Capture the cell that displays the provided text and extract its [x, y] central coordinate. 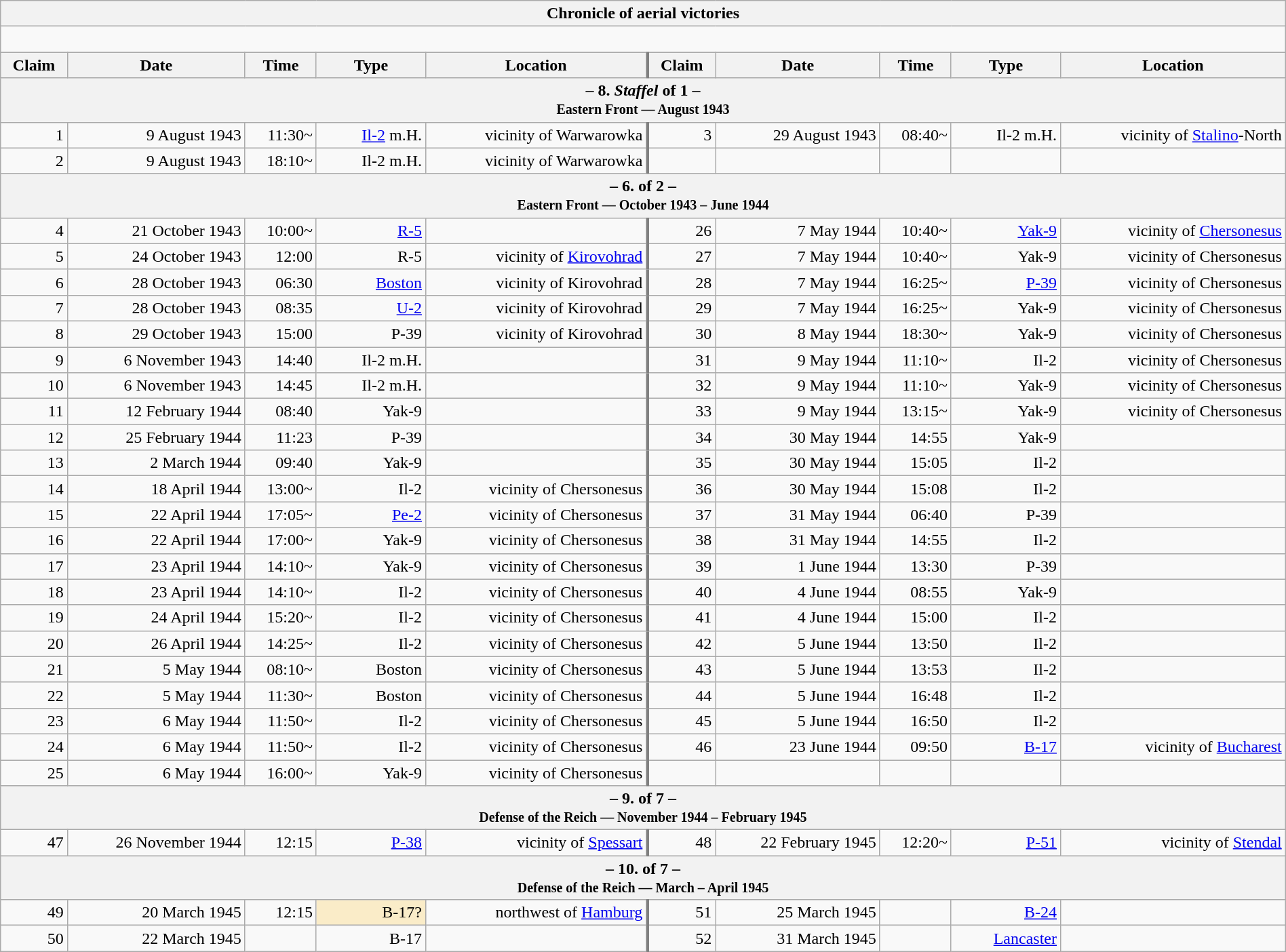
30 [681, 334]
23 June 1944 [798, 747]
26 April 1944 [156, 643]
18:30~ [916, 334]
22 [34, 695]
39 [681, 566]
13:15~ [916, 412]
8 [34, 334]
20 [34, 643]
5 [34, 256]
– 9. of 7 –Defense of the Reich — November 1944 – February 1945 [643, 808]
2 March 1944 [156, 463]
Lancaster [1005, 938]
32 [681, 386]
U-2 [370, 308]
16:00~ [281, 772]
6 [34, 282]
49 [34, 913]
33 [681, 412]
31 March 1945 [798, 938]
12:00 [281, 256]
25 February 1944 [156, 437]
P-51 [1005, 843]
1 June 1944 [798, 566]
B-17? [370, 913]
35 [681, 463]
25 March 1945 [798, 913]
3 [681, 135]
11 [34, 412]
23 [34, 721]
12 [34, 437]
13:50 [916, 643]
16:50 [916, 721]
15:20~ [281, 618]
06:30 [281, 282]
08:35 [281, 308]
31 [681, 360]
17:00~ [281, 540]
– 8. Staffel of 1 –Eastern Front — August 1943 [643, 100]
24 April 1944 [156, 618]
vicinity of Stendal [1173, 843]
16 [34, 540]
16:48 [916, 695]
P-38 [370, 843]
9 [34, 360]
Chronicle of aerial victories [643, 14]
52 [681, 938]
51 [681, 913]
37 [681, 515]
28 [681, 282]
14:45 [281, 386]
12 February 1944 [156, 412]
13:53 [916, 669]
vicinity of Bucharest [1173, 747]
4 [34, 231]
06:40 [916, 515]
13:30 [916, 566]
26 November 1944 [156, 843]
45 [681, 721]
08:55 [916, 592]
17:05~ [281, 515]
46 [681, 747]
21 October 1943 [156, 231]
10:00~ [281, 231]
8 May 1944 [798, 334]
14:40 [281, 360]
– 6. of 2 –Eastern Front — October 1943 – June 1944 [643, 195]
08:40~ [916, 135]
vicinity of Stalino-North [1173, 135]
17 [34, 566]
15:08 [916, 489]
34 [681, 437]
18 April 1944 [156, 489]
20 March 1945 [156, 913]
21 [34, 669]
18 [34, 592]
08:40 [281, 412]
1 [34, 135]
22 March 1945 [156, 938]
36 [681, 489]
14 [34, 489]
48 [681, 843]
14:25~ [281, 643]
47 [34, 843]
15:05 [916, 463]
40 [681, 592]
29 October 1943 [156, 334]
22 February 1945 [798, 843]
25 [34, 772]
50 [34, 938]
09:40 [281, 463]
19 [34, 618]
24 [34, 747]
18:10~ [281, 161]
38 [681, 540]
29 August 1943 [798, 135]
2 [34, 161]
northwest of Hamburg [537, 913]
15 [34, 515]
11:23 [281, 437]
43 [681, 669]
B-24 [1005, 913]
– 10. of 7 –Defense of the Reich — March – April 1945 [643, 877]
13:00~ [281, 489]
7 [34, 308]
26 [681, 231]
24 October 1943 [156, 256]
08:10~ [281, 669]
Pe-2 [370, 515]
13 [34, 463]
12:20~ [916, 843]
09:50 [916, 747]
27 [681, 256]
44 [681, 695]
10 [34, 386]
42 [681, 643]
vicinity of Spessart [537, 843]
41 [681, 618]
29 [681, 308]
